Determine the (X, Y) coordinate at the center of the cell enclosing the given text.  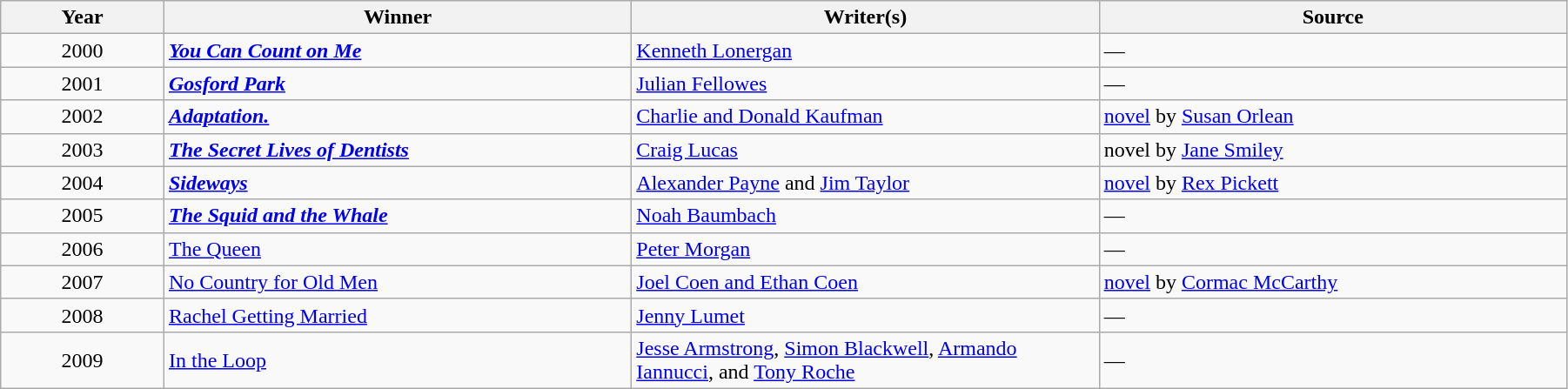
No Country for Old Men (397, 282)
In the Loop (397, 360)
novel by Cormac McCarthy (1333, 282)
2001 (83, 84)
2005 (83, 216)
2004 (83, 183)
2008 (83, 315)
Year (83, 17)
Jenny Lumet (865, 315)
Kenneth Lonergan (865, 50)
Julian Fellowes (865, 84)
Gosford Park (397, 84)
2000 (83, 50)
Winner (397, 17)
The Squid and the Whale (397, 216)
2009 (83, 360)
2003 (83, 150)
Charlie and Donald Kaufman (865, 117)
Noah Baumbach (865, 216)
Writer(s) (865, 17)
Sideways (397, 183)
Peter Morgan (865, 249)
Joel Coen and Ethan Coen (865, 282)
The Secret Lives of Dentists (397, 150)
novel by Susan Orlean (1333, 117)
2006 (83, 249)
novel by Jane Smiley (1333, 150)
You Can Count on Me (397, 50)
2002 (83, 117)
novel by Rex Pickett (1333, 183)
2007 (83, 282)
Craig Lucas (865, 150)
Jesse Armstrong, Simon Blackwell, Armando Iannucci, and Tony Roche (865, 360)
Rachel Getting Married (397, 315)
The Queen (397, 249)
Source (1333, 17)
Adaptation. (397, 117)
Alexander Payne and Jim Taylor (865, 183)
